Find where the given text appears and provide that cell's center as (X, Y) coordinate. 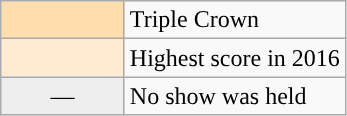
— (63, 96)
No show was held (234, 96)
Triple Crown (234, 20)
Highest score in 2016 (234, 58)
